Search for the cell housing the specified text and yield its (x, y) center coordinate. 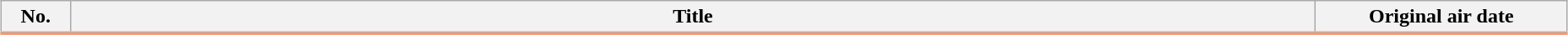
No. (35, 17)
Original air date (1441, 17)
Title (693, 17)
